For the text-containing cell, return its midpoint in [X, Y] coordinate format. 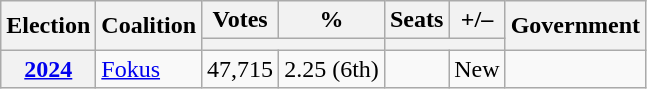
2.25 (6th) [332, 69]
47,715 [240, 69]
Coalition [149, 26]
% [332, 20]
Fokus [149, 69]
Election [48, 26]
Votes [240, 20]
New [477, 69]
+/– [477, 20]
Seats [416, 20]
2024 [48, 69]
Government [575, 26]
